Identify which cell holds the provided text, then report its [X, Y] central coordinate. 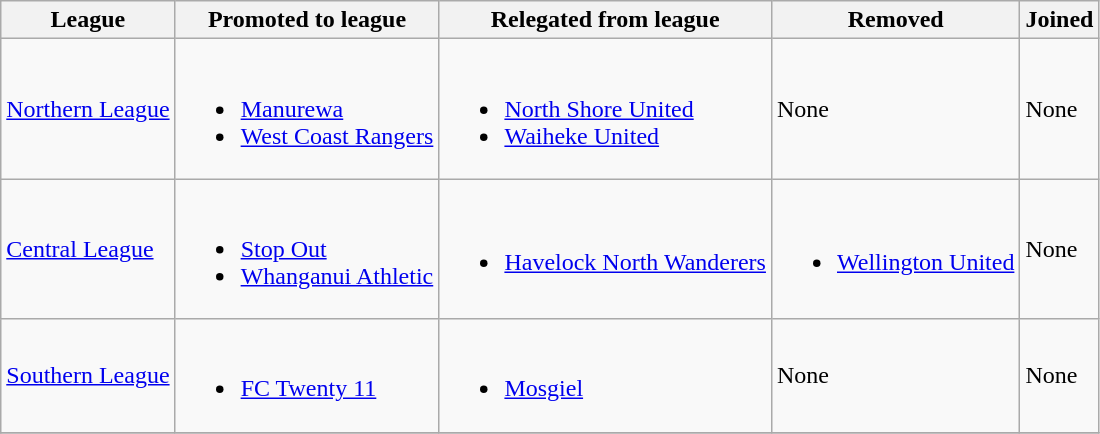
League [88, 20]
Stop OutWhanganui Athletic [307, 249]
Removed [895, 20]
Northern League [88, 109]
Promoted to league [307, 20]
FC Twenty 11 [307, 376]
Relegated from league [606, 20]
North Shore UnitedWaiheke United [606, 109]
Havelock North Wanderers [606, 249]
ManurewaWest Coast Rangers [307, 109]
Joined [1060, 20]
Wellington United [895, 249]
Central League [88, 249]
Southern League [88, 376]
Mosgiel [606, 376]
